Return (X, Y) of the center of cell containing provided text 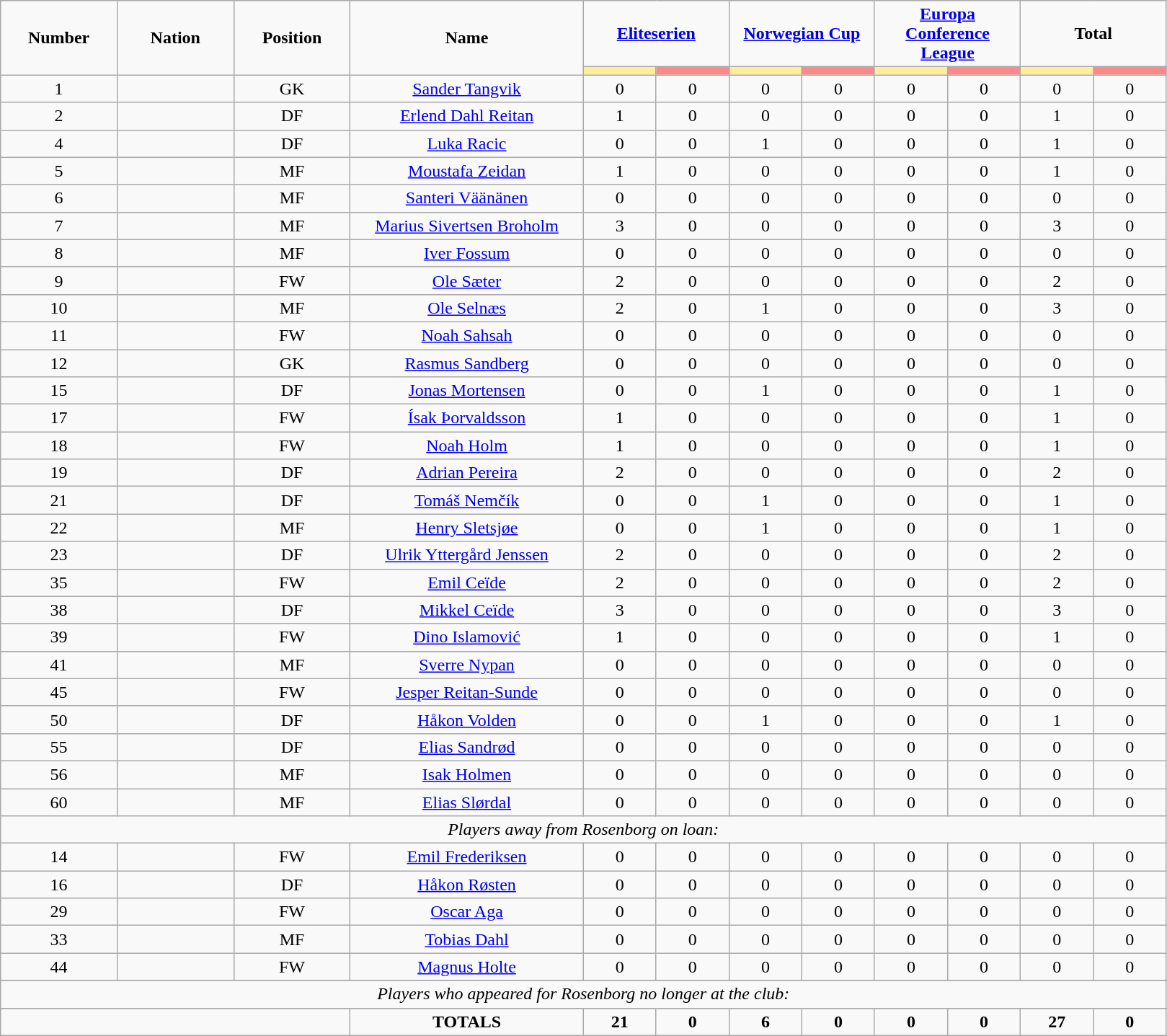
41 (59, 665)
Ulrik Yttergård Jenssen (467, 555)
Tobias Dahl (467, 939)
Adrian Pereira (467, 473)
22 (59, 528)
Ísak Þorvaldsson (467, 418)
Sverre Nypan (467, 665)
10 (59, 308)
Henry Sletsjøe (467, 528)
Name (467, 37)
Isak Holmen (467, 774)
17 (59, 418)
Håkon Røsten (467, 885)
7 (59, 226)
Ole Selnæs (467, 308)
Marius Sivertsen Broholm (467, 226)
Mikkel Ceïde (467, 610)
5 (59, 171)
Position (292, 37)
Nation (175, 37)
Ole Sæter (467, 280)
44 (59, 967)
14 (59, 857)
39 (59, 637)
9 (59, 280)
Eliteserien (656, 34)
16 (59, 885)
Jonas Mortensen (467, 391)
Total (1093, 34)
Europa Conference League (947, 34)
Håkon Volden (467, 720)
60 (59, 802)
Elias Sandrød (467, 747)
Elias Slørdal (467, 802)
23 (59, 555)
Emil Frederiksen (467, 857)
Santeri Väänänen (467, 198)
50 (59, 720)
19 (59, 473)
33 (59, 939)
Emil Ceïde (467, 583)
Tomáš Nemčík (467, 500)
TOTALS (467, 1022)
35 (59, 583)
4 (59, 143)
55 (59, 747)
11 (59, 335)
45 (59, 692)
Noah Holm (467, 446)
38 (59, 610)
8 (59, 253)
Sander Tangvik (467, 89)
Luka Racic (467, 143)
Jesper Reitan-Sunde (467, 692)
27 (1057, 1022)
Dino Islamović (467, 637)
Moustafa Zeidan (467, 171)
Magnus Holte (467, 967)
Players away from Rosenborg on loan: (584, 830)
18 (59, 446)
56 (59, 774)
Norwegian Cup (802, 34)
Noah Sahsah (467, 335)
Erlend Dahl Reitan (467, 116)
Rasmus Sandberg (467, 363)
Number (59, 37)
12 (59, 363)
15 (59, 391)
Oscar Aga (467, 912)
Iver Fossum (467, 253)
Players who appeared for Rosenborg no longer at the club: (584, 994)
29 (59, 912)
